Locate the cell with the specified text and output its [X, Y] center coordinate. 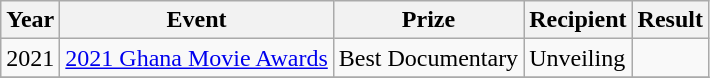
Result [670, 20]
Event [196, 20]
2021 Ghana Movie Awards [196, 58]
2021 [30, 58]
Prize [428, 20]
Year [30, 20]
Best Documentary [428, 58]
Recipient [578, 20]
Unveiling [578, 58]
